Return the (x, y) coordinate for the center point of the cell that contains the specified text.  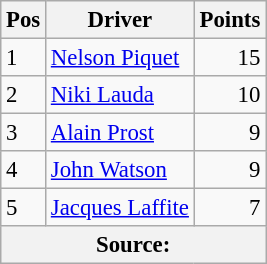
4 (24, 170)
Driver (120, 20)
3 (24, 133)
Points (230, 20)
Alain Prost (120, 133)
Source: (134, 245)
Jacques Laffite (120, 208)
Niki Lauda (120, 95)
John Watson (120, 170)
10 (230, 95)
15 (230, 58)
1 (24, 58)
2 (24, 95)
Nelson Piquet (120, 58)
5 (24, 208)
7 (230, 208)
Pos (24, 20)
